Identify which cell holds the provided text, then report its [X, Y] central coordinate. 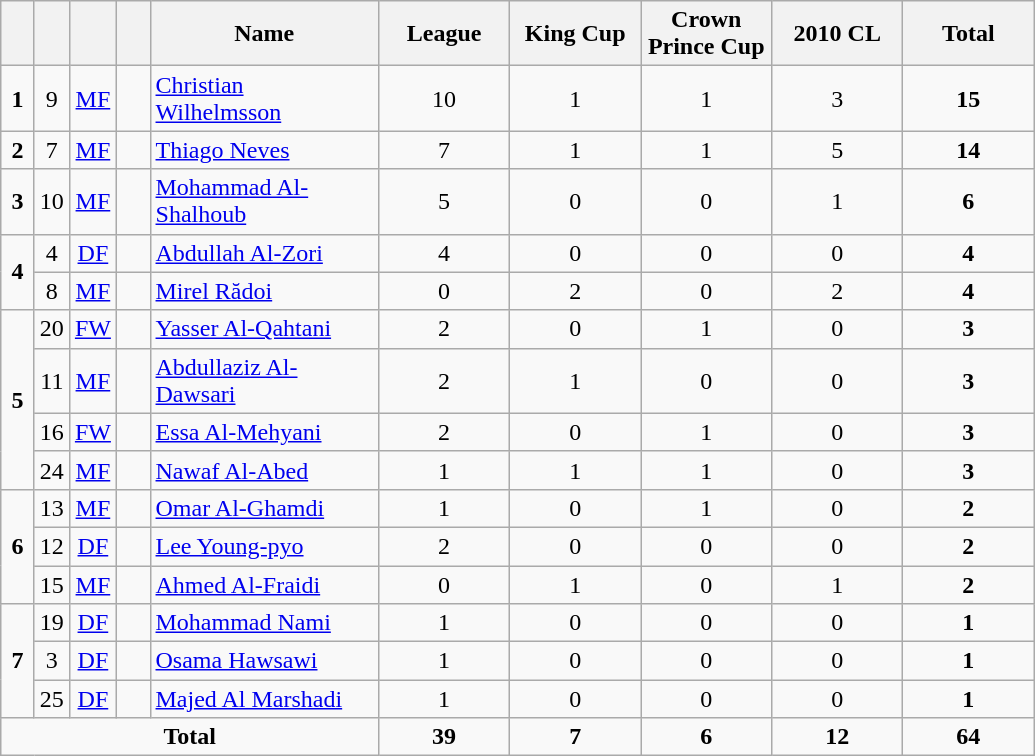
Crown Prince Cup [706, 34]
16 [52, 432]
Essa Al-Mehyani [264, 432]
13 [52, 508]
King Cup [576, 34]
39 [444, 737]
64 [968, 737]
Christian Wilhelmsson [264, 98]
9 [52, 98]
League [444, 34]
Nawaf Al-Abed [264, 470]
Thiago Neves [264, 150]
25 [52, 699]
24 [52, 470]
Mohammad Al-Shalhoub [264, 202]
Name [264, 34]
Ahmed Al-Fraidi [264, 585]
2010 CL [838, 34]
8 [52, 291]
11 [52, 380]
19 [52, 623]
Mohammad Nami [264, 623]
20 [52, 329]
Osama Hawsawi [264, 661]
Mirel Rădoi [264, 291]
14 [968, 150]
Omar Al-Ghamdi [264, 508]
Abdullah Al-Zori [264, 253]
Abdullaziz Al-Dawsari [264, 380]
Yasser Al-Qahtani [264, 329]
Lee Young-pyo [264, 546]
Majed Al Marshadi [264, 699]
